Search for the cell housing the specified text and yield its (X, Y) center coordinate. 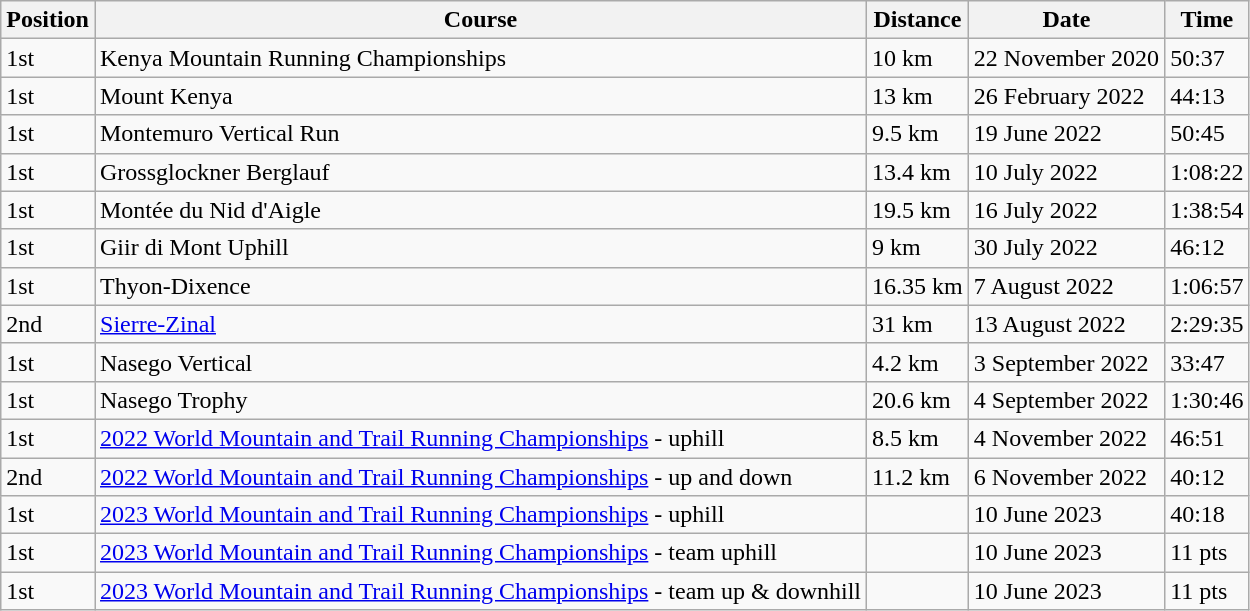
9.5 km (918, 134)
19.5 km (918, 210)
3 September 2022 (1066, 362)
10 km (918, 58)
Giir di Mont Uphill (480, 248)
4 November 2022 (1066, 438)
4 September 2022 (1066, 400)
Date (1066, 20)
Time (1207, 20)
Mount Kenya (480, 96)
Kenya Mountain Running Championships (480, 58)
2022 World Mountain and Trail Running Championships - uphill (480, 438)
20.6 km (918, 400)
Distance (918, 20)
13.4 km (918, 172)
19 June 2022 (1066, 134)
7 August 2022 (1066, 286)
2022 World Mountain and Trail Running Championships - up and down (480, 477)
1:38:54 (1207, 210)
44:13 (1207, 96)
4.2 km (918, 362)
33:47 (1207, 362)
2023 World Mountain and Trail Running Championships - uphill (480, 515)
Nasego Vertical (480, 362)
Grossglockner Berglauf (480, 172)
6 November 2022 (1066, 477)
2023 World Mountain and Trail Running Championships - team uphill (480, 553)
Course (480, 20)
2:29:35 (1207, 324)
9 km (918, 248)
16.35 km (918, 286)
8.5 km (918, 438)
Position (48, 20)
1:08:22 (1207, 172)
50:37 (1207, 58)
10 July 2022 (1066, 172)
31 km (918, 324)
40:12 (1207, 477)
13 km (918, 96)
11.2 km (918, 477)
1:30:46 (1207, 400)
Montée du Nid d'Aigle (480, 210)
Sierre-Zinal (480, 324)
16 July 2022 (1066, 210)
46:12 (1207, 248)
13 August 2022 (1066, 324)
22 November 2020 (1066, 58)
46:51 (1207, 438)
Thyon-Dixence (480, 286)
Nasego Trophy (480, 400)
26 February 2022 (1066, 96)
2023 World Mountain and Trail Running Championships - team up & downhill (480, 591)
50:45 (1207, 134)
1:06:57 (1207, 286)
40:18 (1207, 515)
30 July 2022 (1066, 248)
Montemuro Vertical Run (480, 134)
